Find where the given text appears and provide that cell's center as (X, Y) coordinate. 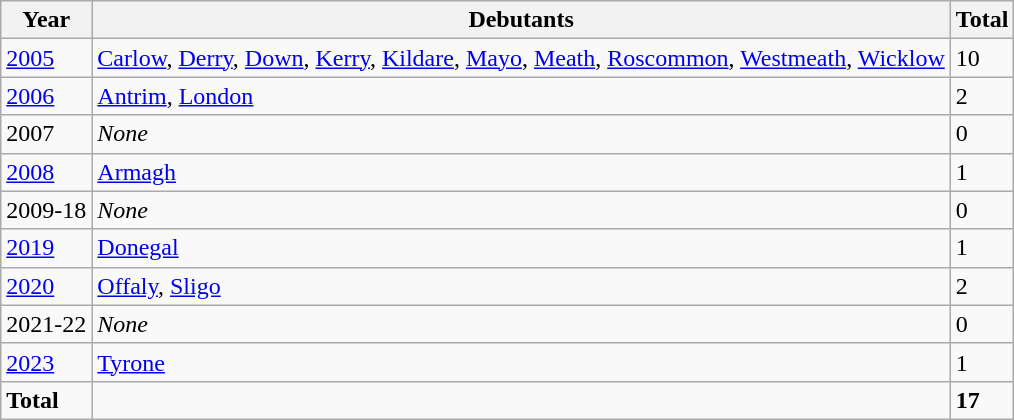
2020 (46, 286)
17 (982, 400)
2021-22 (46, 324)
2009-18 (46, 210)
2005 (46, 58)
Donegal (521, 248)
Tyrone (521, 362)
Debutants (521, 20)
Offaly, Sligo (521, 286)
2007 (46, 134)
Armagh (521, 172)
Year (46, 20)
Antrim, London (521, 96)
10 (982, 58)
2023 (46, 362)
2006 (46, 96)
Carlow, Derry, Down, Kerry, Kildare, Mayo, Meath, Roscommon, Westmeath, Wicklow (521, 58)
2008 (46, 172)
2019 (46, 248)
